Search for the cell housing the specified text and yield its [x, y] center coordinate. 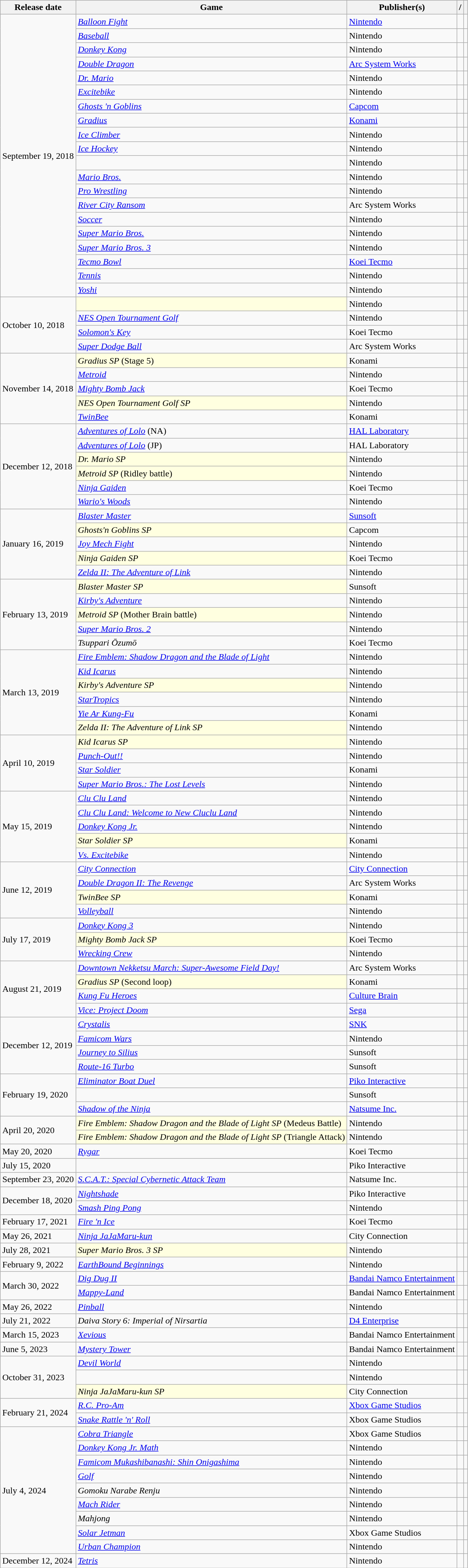
Ninja Gaiden SP [211, 558]
/ [460, 7]
Ninja JaJaMaru-kun [211, 1236]
Donkey Kong 3 [211, 925]
Mighty Bomb Jack [211, 388]
October 10, 2018 [38, 325]
Kirby's Adventure SP [211, 685]
November 14, 2018 [38, 388]
River City Ransom [211, 205]
Famicom Wars [211, 1038]
Publisher(s) [402, 7]
Yie Ar Kung-Fu [211, 714]
Ninja Gaiden [211, 488]
Super Mario Bros. 3 [211, 247]
Golf [211, 1476]
Culture Brain [402, 996]
July 4, 2024 [38, 1490]
March 15, 2023 [38, 1335]
Baseball [211, 36]
June 5, 2023 [38, 1349]
Wrecking Crew [211, 954]
December 18, 2020 [38, 1201]
Solomon's Key [211, 332]
March 30, 2022 [38, 1285]
July 17, 2019 [38, 939]
April 10, 2019 [38, 763]
Kid Icarus SP [211, 742]
Donkey Kong Jr. [211, 826]
Star Soldier [211, 770]
Mystery Tower [211, 1349]
Kid Icarus [211, 671]
Ninja JaJaMaru-kun SP [211, 1391]
Gradius SP (Second loop) [211, 982]
Mach Rider [211, 1504]
Star Soldier SP [211, 840]
January 16, 2019 [38, 544]
Kirby's Adventure [211, 600]
Gomoku Narabe Renju [211, 1490]
Cobra Triangle [211, 1434]
Clu Clu Land [211, 798]
July 28, 2021 [38, 1250]
Rygar [211, 1151]
Smash Ping Pong [211, 1208]
July 15, 2020 [38, 1165]
Super Mario Bros.: The Lost Levels [211, 784]
Ghosts'n Goblins SP [211, 530]
TwinBee [211, 417]
Daiva Story 6: Imperial of Nirsartia [211, 1321]
Fire Emblem: Shadow Dragon and the Blade of Light SP (Medeus Battle) [211, 1123]
Donkey Kong Jr. Math [211, 1448]
Tsuppari Ōzumō [211, 643]
Yoshi [211, 290]
Balloon Fight [211, 22]
February 9, 2022 [38, 1264]
Dig Dug II [211, 1278]
July 21, 2022 [38, 1321]
February 21, 2024 [38, 1413]
December 12, 2019 [38, 1045]
Urban Champion [211, 1547]
Clu Clu Land: Welcome to New Cluclu Land [211, 812]
February 17, 2021 [38, 1222]
Mahjong [211, 1518]
Wario's Woods [211, 502]
Fire Emblem: Shadow Dragon and the Blade of Light SP (Triangle Attack) [211, 1137]
Super Mario Bros. 2 [211, 629]
Kung Fu Heroes [211, 996]
Vice: Project Doom [211, 1010]
Vs. Excitebike [211, 854]
Super Mario Bros. 3 SP [211, 1250]
SNK [402, 1024]
Route-16 Turbo [211, 1066]
Downtown Nekketsu March: Super-Awesome Field Day! [211, 968]
Gradius SP (Stage 5) [211, 360]
Pinball [211, 1306]
Adventures of Lolo (NA) [211, 431]
October 31, 2023 [38, 1377]
Tennis [211, 276]
Mappy-Land [211, 1292]
December 12, 2024 [38, 1561]
May 26, 2021 [38, 1236]
Nightshade [211, 1194]
S.C.A.T.: Special Cybernetic Attack Team [211, 1180]
StarTropics [211, 699]
Joy Mech Fight [211, 544]
Eliminator Boat Duel [211, 1081]
Xevious [211, 1335]
Crystalis [211, 1024]
Shadow of the Ninja [211, 1109]
Solar Jetman [211, 1533]
R.C. Pro-Am [211, 1405]
Zelda II: The Adventure of Link SP [211, 728]
Super Mario Bros. [211, 233]
June 12, 2019 [38, 890]
EarthBound Beginnings [211, 1264]
August 21, 2019 [38, 989]
April 20, 2020 [38, 1130]
September 19, 2018 [38, 156]
Fire 'n Ice [211, 1222]
Adventures of Lolo (JP) [211, 445]
Mario Bros. [211, 177]
NES Open Tournament Golf [211, 318]
Metroid [211, 374]
September 23, 2020 [38, 1180]
TwinBee SP [211, 897]
NES Open Tournament Golf SP [211, 403]
Donkey Kong [211, 50]
Metroid SP (Ridley battle) [211, 473]
Fire Emblem: Shadow Dragon and the Blade of Light [211, 657]
December 12, 2018 [38, 466]
Snake Rattle 'n' Roll [211, 1420]
D4 Enterprise [402, 1321]
Dr. Mario SP [211, 459]
Double Dragon II: The Revenge [211, 883]
Soccer [211, 219]
February 19, 2020 [38, 1095]
Mighty Bomb Jack SP [211, 939]
Pro Wrestling [211, 191]
Ice Hockey [211, 148]
May 15, 2019 [38, 826]
Journey to Silius [211, 1052]
Tetris [211, 1561]
Blaster Master SP [211, 586]
Sega [402, 1010]
Ghosts 'n Goblins [211, 106]
February 13, 2019 [38, 614]
Zelda II: The Adventure of Link [211, 572]
Metroid SP (Mother Brain battle) [211, 614]
Double Dragon [211, 64]
May 20, 2020 [38, 1151]
May 26, 2022 [38, 1306]
Blaster Master [211, 516]
Devil World [211, 1363]
Punch-Out!! [211, 756]
March 13, 2019 [38, 692]
Game [211, 7]
Famicom Mukashibanashi: Shin Onigashima [211, 1462]
Super Dodge Ball [211, 346]
Release date [38, 7]
Tecmo Bowl [211, 262]
Volleyball [211, 911]
Excitebike [211, 92]
Gradius [211, 120]
Dr. Mario [211, 78]
Ice Climber [211, 134]
